Extract the (x, y) coordinate from the center of the cell holding the provided text.  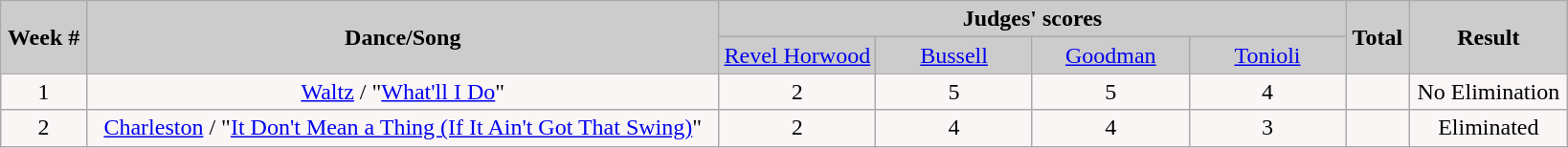
Result (1489, 37)
3 (1267, 128)
Total (1378, 37)
Revel Horwood (797, 55)
Bussell (954, 55)
No Elimination (1489, 92)
1 (44, 92)
Judges' scores (1032, 19)
Tonioli (1267, 55)
Goodman (1110, 55)
Dance/Song (402, 37)
Charleston / "It Don't Mean a Thing (If It Ain't Got That Swing)" (402, 128)
Week # (44, 37)
Eliminated (1489, 128)
Waltz / "What'll I Do" (402, 92)
